Identify which cell holds the provided text, then report its [x, y] central coordinate. 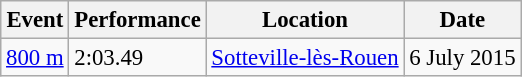
Location [305, 20]
6 July 2015 [462, 58]
Sotteville-lès-Rouen [305, 58]
800 m [35, 58]
Date [462, 20]
2:03.49 [138, 58]
Event [35, 20]
Performance [138, 20]
